Extract the (X, Y) coordinate from the center of the cell holding the provided text.  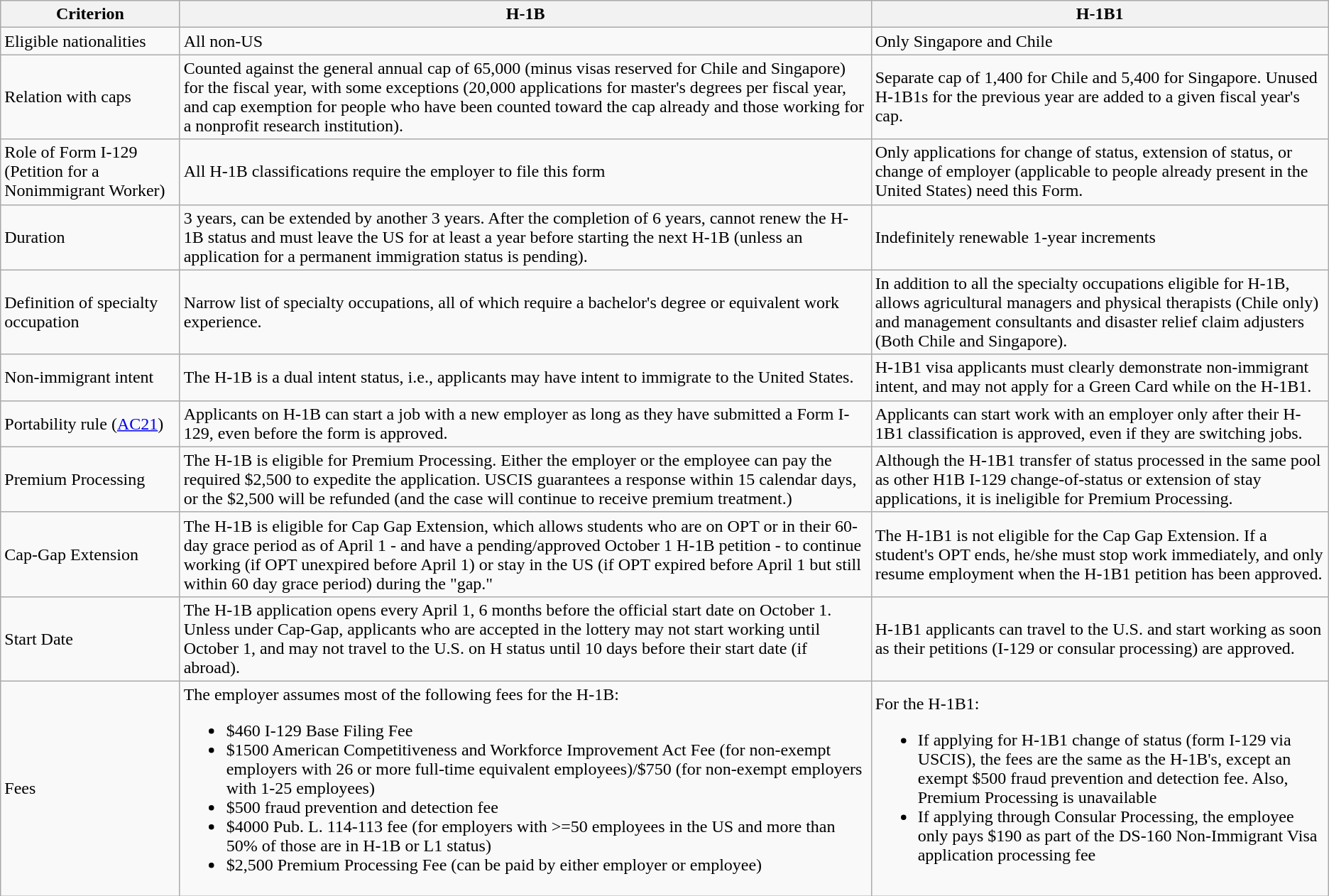
Applicants on H-1B can start a job with a new employer as long as they have submitted a Form I-129, even before the form is approved. (525, 423)
Role of Form I-129 (Petition for a Nonimmigrant Worker) (90, 172)
Start Date (90, 639)
Portability rule (AC21) (90, 423)
All H-1B classifications require the employer to file this form (525, 172)
H-1B1 visa applicants must clearly demonstrate non-immigrant intent, and may not apply for a Green Card while on the H-1B1. (1100, 378)
Indefinitely renewable 1-year increments (1100, 237)
Applicants can start work with an employer only after their H-1B1 classification is approved, even if they are switching jobs. (1100, 423)
Only Singapore and Chile (1100, 41)
Duration (90, 237)
Criterion (90, 14)
H-1B (525, 14)
H-1B1 applicants can travel to the U.S. and start working as soon as their petitions (I-129 or consular processing) are approved. (1100, 639)
Separate cap of 1,400 for Chile and 5,400 for Singapore. Unused H-1B1s for the previous year are added to a given fiscal year's cap. (1100, 97)
Narrow list of specialty occupations, all of which require a bachelor's degree or equivalent work experience. (525, 312)
H-1B1 (1100, 14)
Cap-Gap Extension (90, 554)
Relation with caps (90, 97)
Premium Processing (90, 479)
Non-immigrant intent (90, 378)
Definition of specialty occupation (90, 312)
Fees (90, 788)
All non-US (525, 41)
The H-1B is a dual intent status, i.e., applicants may have intent to immigrate to the United States. (525, 378)
Eligible nationalities (90, 41)
